Capture the cell that displays the provided text and extract its (x, y) central coordinate. 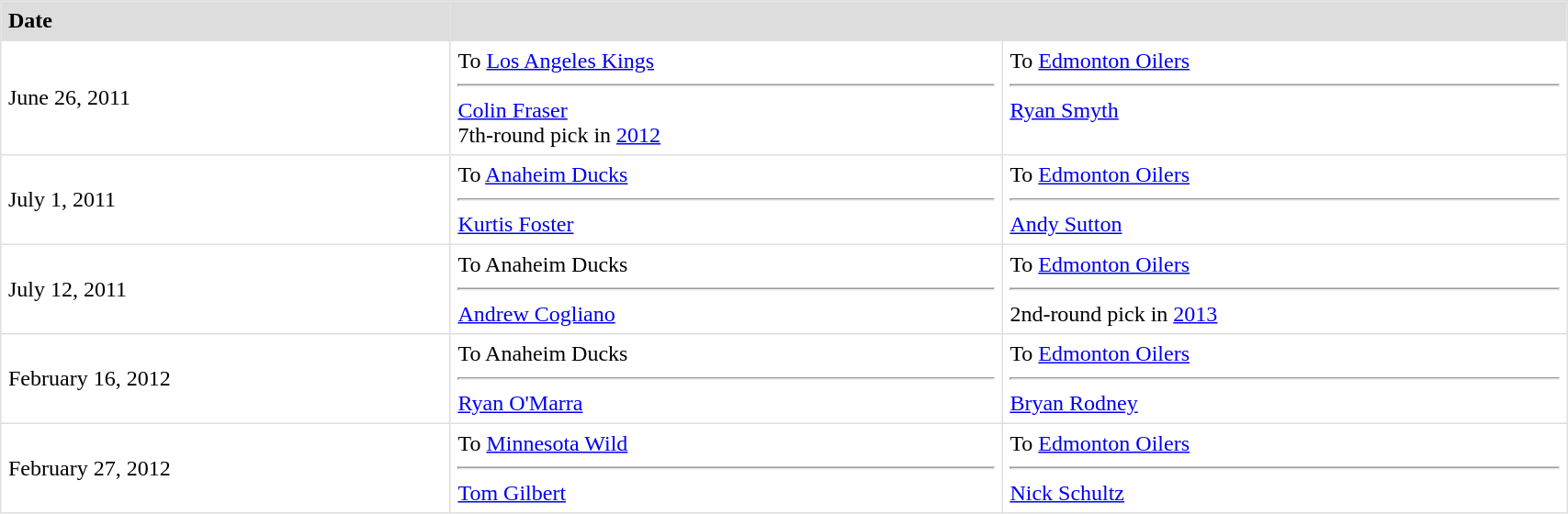
To Anaheim Ducks Andrew Cogliano (726, 289)
July 1, 2011 (226, 200)
To Minnesota Wild Tom Gilbert (726, 468)
February 27, 2012 (226, 468)
Date (226, 21)
July 12, 2011 (226, 289)
To Edmonton Oilers Ryan Smyth (1284, 97)
To Edmonton Oilers 2nd-round pick in 2013 (1284, 289)
To Anaheim Ducks Kurtis Foster (726, 200)
To Edmonton Oilers Andy Sutton (1284, 200)
To Anaheim Ducks Ryan O'Marra (726, 379)
June 26, 2011 (226, 97)
To Los Angeles Kings Colin Fraser7th-round pick in 2012 (726, 97)
To Edmonton Oilers Nick Schultz (1284, 468)
February 16, 2012 (226, 379)
To Edmonton Oilers Bryan Rodney (1284, 379)
